For the text-containing cell, return its midpoint in [x, y] coordinate format. 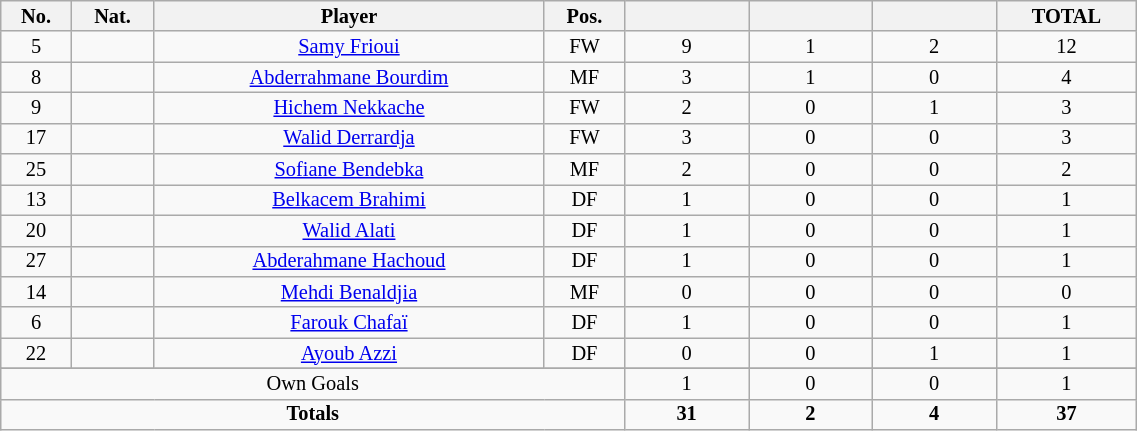
Sofiane Bendebka [349, 170]
5 [36, 46]
Abderahmane Hachoud [349, 262]
Abderrahmane Bourdim [349, 78]
Pos. [584, 16]
TOTAL [1066, 16]
Farouk Chafaï [349, 322]
Totals [313, 414]
Hichem Nekkache [349, 108]
Walid Derrardja [349, 138]
Walid Alati [349, 230]
Own Goals [313, 384]
Mehdi Benaldjia [349, 292]
27 [36, 262]
37 [1066, 414]
17 [36, 138]
8 [36, 78]
13 [36, 200]
Nat. [112, 16]
31 [687, 414]
No. [36, 16]
Samy Frioui [349, 46]
20 [36, 230]
25 [36, 170]
14 [36, 292]
Ayoub Azzi [349, 354]
22 [36, 354]
12 [1066, 46]
Player [349, 16]
6 [36, 322]
Belkacem Brahimi [349, 200]
